Locate the cell with the specified text and output its [x, y] center coordinate. 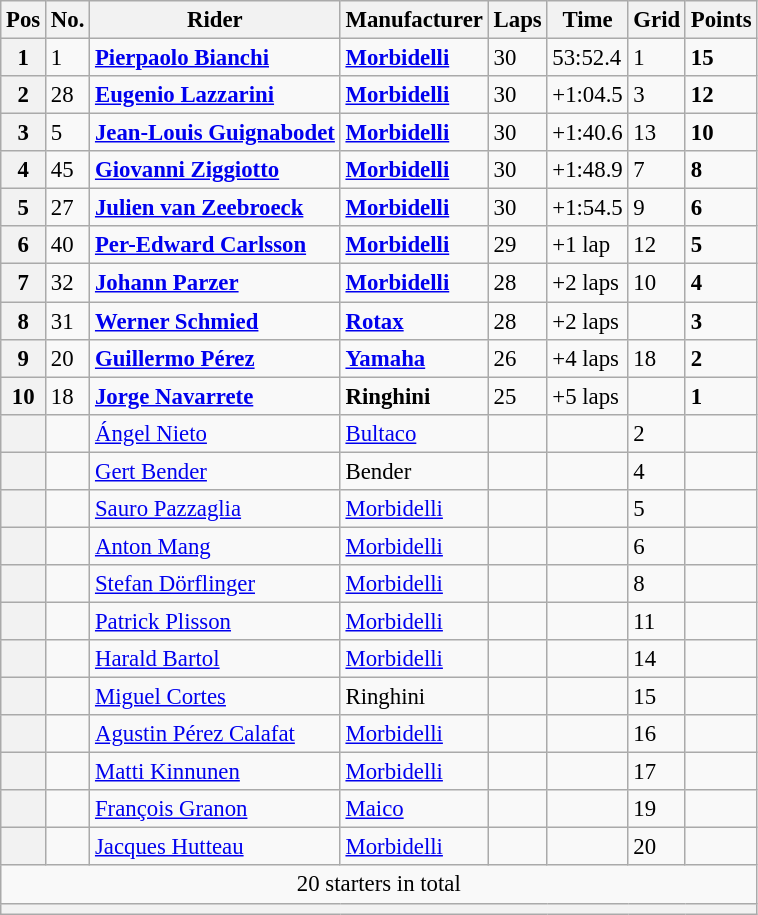
Anton Mang [215, 546]
Maico [414, 809]
Patrick Plisson [215, 621]
Pos [24, 20]
+1:04.5 [588, 95]
31 [68, 321]
45 [68, 170]
+1:48.9 [588, 170]
Guillermo Pérez [215, 358]
Werner Schmied [215, 321]
17 [656, 772]
20 starters in total [379, 885]
27 [68, 208]
Agustin Pérez Calafat [215, 734]
32 [68, 283]
Giovanni Ziggiotto [215, 170]
Johann Parzer [215, 283]
Eugenio Lazzarini [215, 95]
Rider [215, 20]
26 [518, 358]
No. [68, 20]
+5 laps [588, 396]
+1:40.6 [588, 133]
Time [588, 20]
Jorge Navarrete [215, 396]
Jacques Hutteau [215, 847]
Jean-Louis Guignabodet [215, 133]
+4 laps [588, 358]
19 [656, 809]
Manufacturer [414, 20]
Grid [656, 20]
Gert Bender [215, 471]
53:52.4 [588, 58]
Laps [518, 20]
14 [656, 659]
25 [518, 396]
29 [518, 245]
Harald Bartol [215, 659]
13 [656, 133]
+1:54.5 [588, 208]
Pierpaolo Bianchi [215, 58]
16 [656, 734]
François Granon [215, 809]
11 [656, 621]
Bender [414, 471]
Yamaha [414, 358]
Points [720, 20]
Bultaco [414, 433]
Julien van Zeebroeck [215, 208]
+1 lap [588, 245]
Rotax [414, 321]
Miguel Cortes [215, 697]
Stefan Dörflinger [215, 584]
40 [68, 245]
Per-Edward Carlsson [215, 245]
Ángel Nieto [215, 433]
Sauro Pazzaglia [215, 509]
Matti Kinnunen [215, 772]
